For the text-containing cell, return its midpoint in [x, y] coordinate format. 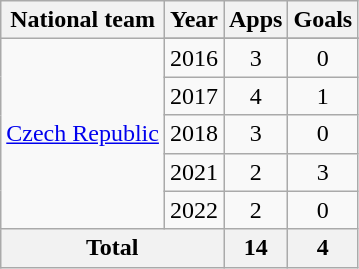
Total [112, 248]
2021 [194, 172]
National team [83, 20]
2016 [194, 58]
14 [256, 248]
1 [323, 96]
Year [194, 20]
2017 [194, 96]
2018 [194, 134]
Apps [256, 20]
Goals [323, 20]
Czech Republic [83, 134]
2022 [194, 210]
